Search for the cell housing the specified text and yield its [x, y] center coordinate. 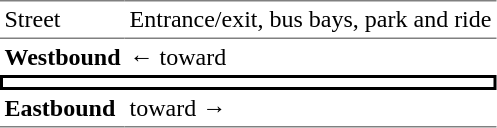
Street [62, 19]
Entrance/exit, bus bays, park and ride [310, 19]
toward → [310, 109]
Westbound [62, 57]
Eastbound [62, 109]
← toward [310, 57]
